From the cell containing the given text, extract its center point as (X, Y) coordinate. 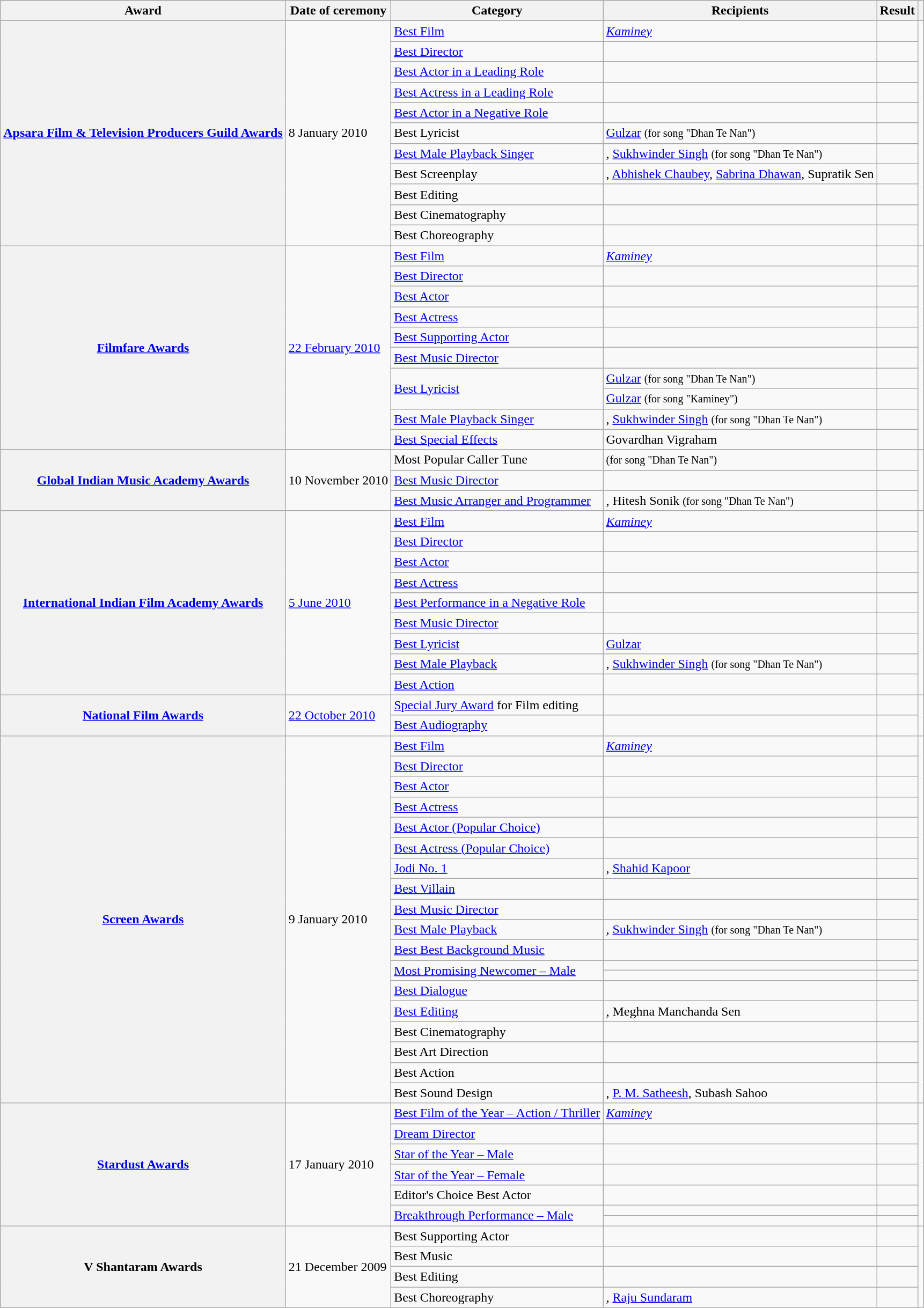
5 June 2010 (338, 603)
International Indian Film Academy Awards (143, 603)
Most Popular Caller Tune (497, 460)
, Meghna Manchanda Sen (740, 1011)
Best Dialogue (497, 991)
Star of the Year – Female (497, 1174)
Best Actor in a Leading Role (497, 72)
, Raju Sundaram (740, 1297)
Most Promising Newcomer – Male (497, 971)
Special Jury Award for Film editing (497, 705)
Best Art Direction (497, 1052)
17 January 2010 (338, 1164)
21 December 2009 (338, 1266)
Apsara Film & Television Producers Guild Awards (143, 133)
Gulzar (740, 644)
(for song "Dhan Te Nan") (740, 460)
Best Actor in a Negative Role (497, 113)
National Film Awards (143, 715)
Jodi No. 1 (497, 868)
Global Indian Music Academy Awards (143, 480)
Best Special Effects (497, 439)
Stardust Awards (143, 1164)
22 October 2010 (338, 715)
Govardhan Vigraham (740, 439)
, P. M. Satheesh, Subash Sahoo (740, 1093)
Date of ceremony (338, 11)
Breakthrough Performance – Male (497, 1215)
Best Performance in a Negative Role (497, 603)
Best Music Arranger and Programmer (497, 501)
Screen Awards (143, 920)
, Shahid Kapoor (740, 868)
Best Actress (Popular Choice) (497, 848)
22 February 2010 (338, 348)
10 November 2010 (338, 480)
Best Actress in a Leading Role (497, 92)
Best Film of the Year – Action / Thriller (497, 1113)
Dream Director (497, 1134)
Best Sound Design (497, 1093)
Best Best Background Music (497, 950)
Best Villain (497, 888)
Result (897, 11)
8 January 2010 (338, 133)
Filmfare Awards (143, 348)
Recipients (740, 11)
Editor's Choice Best Actor (497, 1195)
Star of the Year – Male (497, 1154)
Award (143, 11)
Best Audiography (497, 725)
Best Music (497, 1256)
Best Actor (Popular Choice) (497, 827)
Gulzar (for song "Kaminey") (740, 399)
V Shantaram Awards (143, 1266)
Best Screenplay (497, 174)
, Abhishek Chaubey, Sabrina Dhawan, Supratik Sen (740, 174)
Category (497, 11)
9 January 2010 (338, 920)
, Hitesh Sonik (for song "Dhan Te Nan") (740, 501)
